Pinpoint the cell where the given text exists, returning its [x, y] midpoint coordinate. 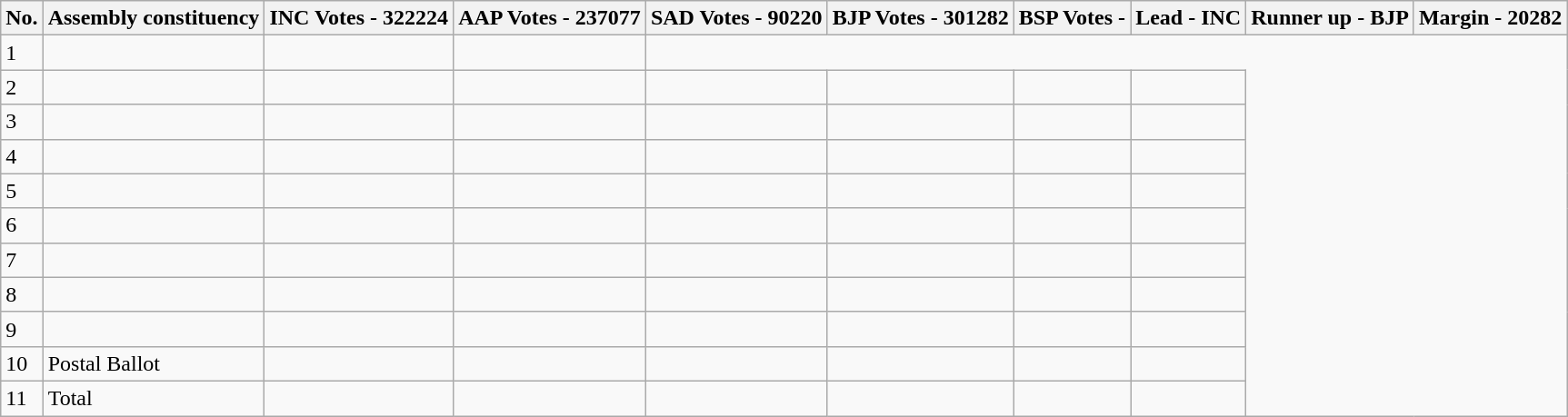
2 [22, 87]
INC Votes - 322224 [359, 18]
5 [22, 191]
9 [22, 329]
AAP Votes - 237077 [550, 18]
SAD Votes - 90220 [736, 18]
Runner up - BJP [1331, 18]
Total [154, 398]
Margin - 20282 [1490, 18]
3 [22, 122]
7 [22, 260]
10 [22, 363]
Lead - INC [1189, 18]
11 [22, 398]
BSP Votes - [1072, 18]
Postal Ballot [154, 363]
1 [22, 53]
8 [22, 294]
BJP Votes - 301282 [920, 18]
4 [22, 156]
Assembly constituency [154, 18]
No. [22, 18]
6 [22, 225]
